Identify which cell holds the provided text, then report its (X, Y) central coordinate. 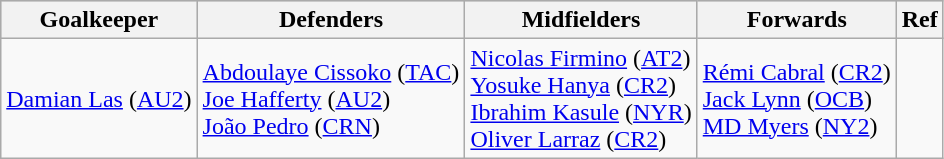
Forwards (796, 20)
Abdoulaye Cissoko (TAC) Joe Hafferty (AU2) João Pedro (CRN) (331, 98)
Ref (920, 20)
Goalkeeper (99, 20)
Damian Las (AU2) (99, 98)
Defenders (331, 20)
Midfielders (581, 20)
Rémi Cabral (CR2) Jack Lynn (OCB) MD Myers (NY2) (796, 98)
Nicolas Firmino (AT2) Yosuke Hanya (CR2) Ibrahim Kasule (NYR) Oliver Larraz (CR2) (581, 98)
